Pinpoint the cell where the given text exists, returning its (x, y) midpoint coordinate. 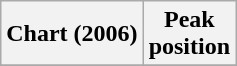
Chart (2006) (72, 34)
Peakposition (189, 34)
